Return the (x, y) coordinate for the center point of the cell that contains the specified text.  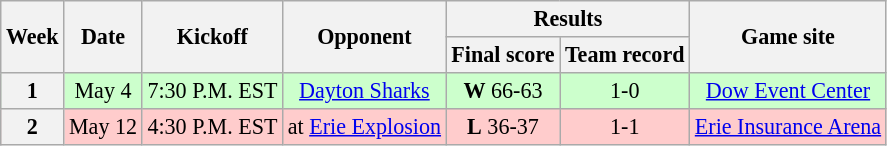
at Erie Explosion (365, 126)
Dow Event Center (788, 90)
1-0 (625, 90)
Date (103, 36)
May 4 (103, 90)
1-1 (625, 126)
Dayton Sharks (365, 90)
4:30 P.M. EST (212, 126)
Kickoff (212, 36)
7:30 P.M. EST (212, 90)
Erie Insurance Arena (788, 126)
Final score (503, 54)
Game site (788, 36)
Opponent (365, 36)
Team record (625, 54)
W 66-63 (503, 90)
2 (32, 126)
Results (568, 18)
L 36-37 (503, 126)
1 (32, 90)
Week (32, 36)
May 12 (103, 126)
